Extract the (X, Y) coordinate from the center of the cell holding the provided text.  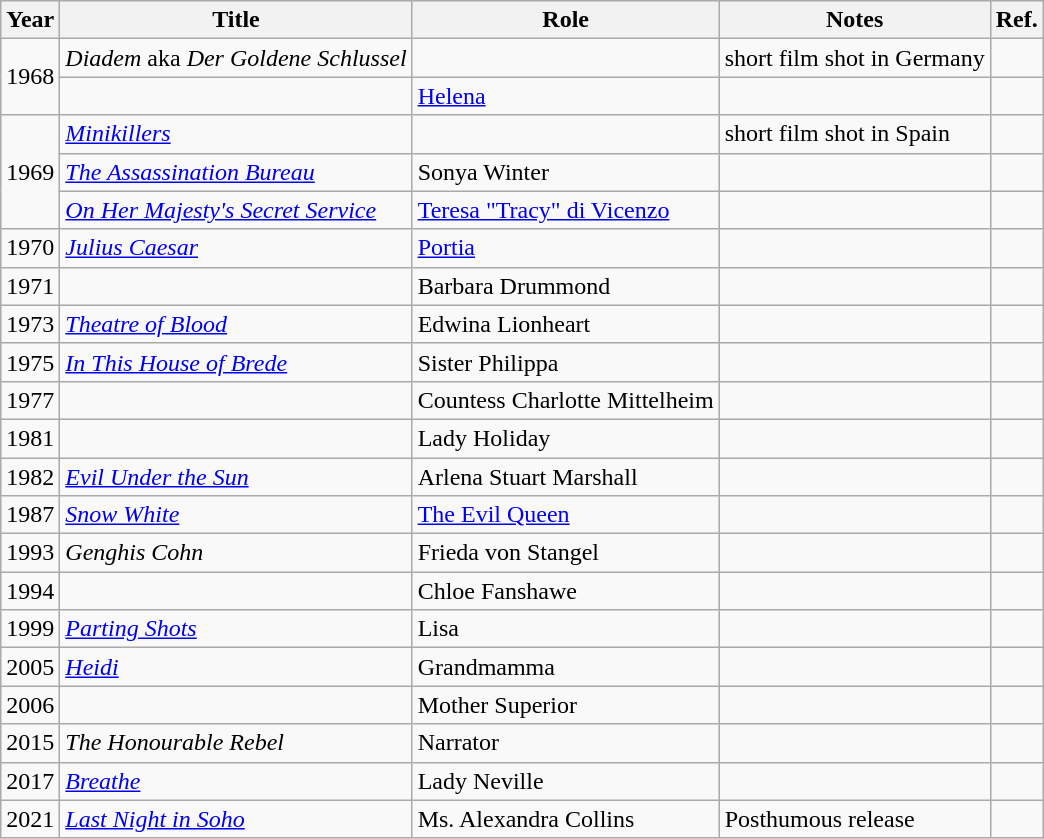
1993 (30, 553)
Diadem aka Der Goldene Schlussel (236, 58)
1975 (30, 362)
In This House of Brede (236, 362)
1999 (30, 629)
Edwina Lionheart (566, 324)
Theatre of Blood (236, 324)
2015 (30, 743)
Countess Charlotte Mittelheim (566, 400)
Lady Neville (566, 781)
The Honourable Rebel (236, 743)
Evil Under the Sun (236, 477)
Title (236, 20)
Heidi (236, 667)
2006 (30, 705)
Breathe (236, 781)
1970 (30, 248)
Sonya Winter (566, 172)
Narrator (566, 743)
Ref. (1016, 20)
Minikillers (236, 134)
Arlena Stuart Marshall (566, 477)
The Assassination Bureau (236, 172)
On Her Majesty's Secret Service (236, 210)
2021 (30, 819)
Sister Philippa (566, 362)
1987 (30, 515)
Ms. Alexandra Collins (566, 819)
Mother Superior (566, 705)
Lisa (566, 629)
Helena (566, 96)
1969 (30, 172)
The Evil Queen (566, 515)
Chloe Fanshawe (566, 591)
1977 (30, 400)
Parting Shots (236, 629)
Posthumous release (854, 819)
Lady Holiday (566, 438)
Julius Caesar (236, 248)
Frieda von Stangel (566, 553)
1982 (30, 477)
Last Night in Soho (236, 819)
1973 (30, 324)
short film shot in Spain (854, 134)
Teresa "Tracy" di Vicenzo (566, 210)
2005 (30, 667)
short film shot in Germany (854, 58)
Portia (566, 248)
1994 (30, 591)
Grandmamma (566, 667)
Barbara Drummond (566, 286)
Notes (854, 20)
Snow White (236, 515)
Genghis Cohn (236, 553)
1971 (30, 286)
2017 (30, 781)
1968 (30, 77)
1981 (30, 438)
Year (30, 20)
Role (566, 20)
